Output the [X, Y] coordinate of the center of the cell containing the given text.  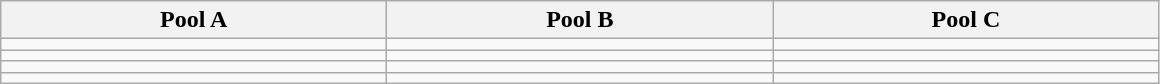
Pool B [580, 20]
Pool C [966, 20]
Pool A [194, 20]
